Search for the cell housing the specified text and yield its (x, y) center coordinate. 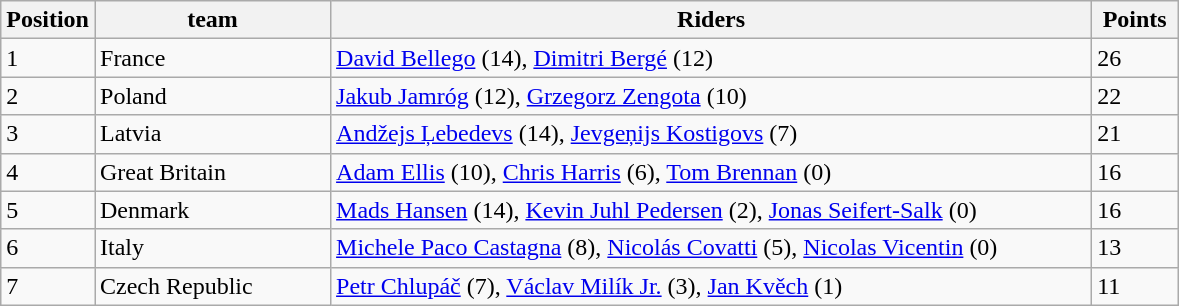
Mads Hansen (14), Kevin Juhl Pedersen (2), Jonas Seifert-Salk (0) (712, 210)
3 (48, 134)
Great Britain (212, 172)
Czech Republic (212, 286)
David Bellego (14), Dimitri Bergé (12) (712, 58)
Italy (212, 248)
7 (48, 286)
21 (1135, 134)
4 (48, 172)
Jakub Jamróg (12), Grzegorz Zengota (10) (712, 96)
11 (1135, 286)
Andžejs Ļebedevs (14), Jevgeņijs Kostigovs (7) (712, 134)
22 (1135, 96)
1 (48, 58)
Poland (212, 96)
Position (48, 20)
France (212, 58)
2 (48, 96)
6 (48, 248)
team (212, 20)
Riders (712, 20)
Michele Paco Castagna (8), Nicolás Covatti (5), Nicolas Vicentin (0) (712, 248)
5 (48, 210)
26 (1135, 58)
Denmark (212, 210)
13 (1135, 248)
Latvia (212, 134)
Adam Ellis (10), Chris Harris (6), Tom Brennan (0) (712, 172)
Points (1135, 20)
Petr Chlupáč (7), Václav Milík Jr. (3), Jan Kvěch (1) (712, 286)
